Search for the cell housing the specified text and yield its (x, y) center coordinate. 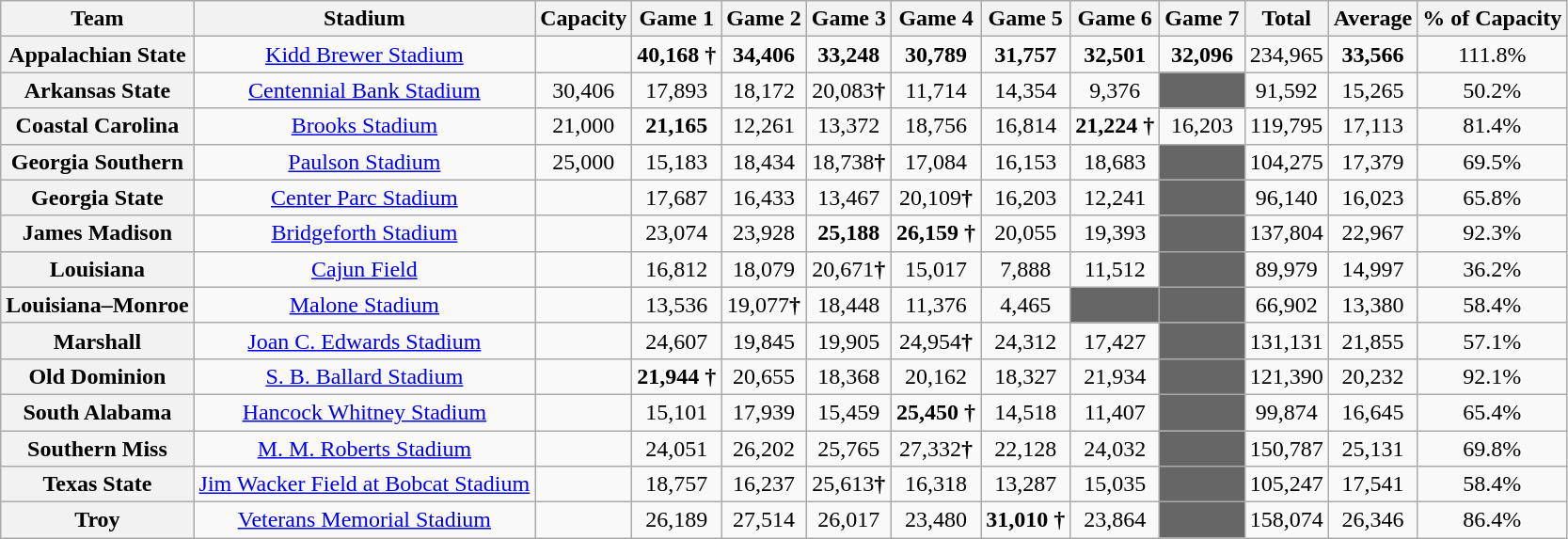
32,501 (1116, 55)
21,000 (583, 126)
15,183 (677, 162)
James Madison (98, 233)
26,189 (677, 520)
22,967 (1373, 233)
25,131 (1373, 449)
30,406 (583, 90)
36.2% (1492, 269)
69.8% (1492, 449)
South Alabama (98, 412)
20,232 (1373, 376)
16,645 (1373, 412)
21,944 † (677, 376)
33,566 (1373, 55)
40,168 † (677, 55)
Troy (98, 520)
11,407 (1116, 412)
Team (98, 19)
Total (1287, 19)
Joan C. Edwards Stadium (365, 341)
27,332† (937, 449)
23,480 (937, 520)
91,592 (1287, 90)
111.8% (1492, 55)
15,459 (848, 412)
105,247 (1287, 484)
25,000 (583, 162)
21,165 (677, 126)
65.8% (1492, 198)
24,954† (937, 341)
24,051 (677, 449)
Coastal Carolina (98, 126)
18,757 (677, 484)
4,465 (1025, 305)
16,237 (764, 484)
18,172 (764, 90)
Southern Miss (98, 449)
13,380 (1373, 305)
% of Capacity (1492, 19)
18,079 (764, 269)
26,346 (1373, 520)
16,318 (937, 484)
17,113 (1373, 126)
14,354 (1025, 90)
26,159 † (937, 233)
26,017 (848, 520)
34,406 (764, 55)
17,893 (677, 90)
15,017 (937, 269)
Jim Wacker Field at Bobcat Stadium (365, 484)
20,671† (848, 269)
Game 4 (937, 19)
16,812 (677, 269)
21,224 † (1116, 126)
92.1% (1492, 376)
Game 2 (764, 19)
12,261 (764, 126)
Game 7 (1202, 19)
57.1% (1492, 341)
24,312 (1025, 341)
15,101 (677, 412)
33,248 (848, 55)
17,541 (1373, 484)
31,757 (1025, 55)
69.5% (1492, 162)
21,855 (1373, 341)
26,202 (764, 449)
25,450 † (937, 412)
104,275 (1287, 162)
32,096 (1202, 55)
17,427 (1116, 341)
81.4% (1492, 126)
50.2% (1492, 90)
17,939 (764, 412)
Veterans Memorial Stadium (365, 520)
234,965 (1287, 55)
M. M. Roberts Stadium (365, 449)
20,162 (937, 376)
20,109† (937, 198)
Georgia Southern (98, 162)
Brooks Stadium (365, 126)
Paulson Stadium (365, 162)
Game 5 (1025, 19)
17,379 (1373, 162)
Arkansas State (98, 90)
Hancock Whitney Stadium (365, 412)
18,434 (764, 162)
121,390 (1287, 376)
7,888 (1025, 269)
13,536 (677, 305)
19,393 (1116, 233)
Kidd Brewer Stadium (365, 55)
23,928 (764, 233)
11,376 (937, 305)
13,467 (848, 198)
Marshall (98, 341)
65.4% (1492, 412)
18,368 (848, 376)
131,131 (1287, 341)
137,804 (1287, 233)
13,287 (1025, 484)
17,687 (677, 198)
16,153 (1025, 162)
66,902 (1287, 305)
18,738† (848, 162)
15,035 (1116, 484)
S. B. Ballard Stadium (365, 376)
Stadium (365, 19)
20,083† (848, 90)
18,756 (937, 126)
16,433 (764, 198)
19,845 (764, 341)
86.4% (1492, 520)
20,055 (1025, 233)
27,514 (764, 520)
Game 6 (1116, 19)
Old Dominion (98, 376)
31,010 † (1025, 520)
Louisiana–Monroe (98, 305)
158,074 (1287, 520)
119,795 (1287, 126)
25,765 (848, 449)
Texas State (98, 484)
18,683 (1116, 162)
18,327 (1025, 376)
16,023 (1373, 198)
22,128 (1025, 449)
89,979 (1287, 269)
Game 1 (677, 19)
15,265 (1373, 90)
25,613† (848, 484)
13,372 (848, 126)
Cajun Field (365, 269)
14,997 (1373, 269)
Centennial Bank Stadium (365, 90)
11,512 (1116, 269)
Appalachian State (98, 55)
16,814 (1025, 126)
18,448 (848, 305)
24,032 (1116, 449)
96,140 (1287, 198)
9,376 (1116, 90)
23,074 (677, 233)
23,864 (1116, 520)
21,934 (1116, 376)
24,607 (677, 341)
150,787 (1287, 449)
Center Parc Stadium (365, 198)
30,789 (937, 55)
99,874 (1287, 412)
Game 3 (848, 19)
25,188 (848, 233)
14,518 (1025, 412)
11,714 (937, 90)
Average (1373, 19)
12,241 (1116, 198)
Capacity (583, 19)
Georgia State (98, 198)
92.3% (1492, 233)
19,905 (848, 341)
19,077† (764, 305)
Bridgeforth Stadium (365, 233)
20,655 (764, 376)
Malone Stadium (365, 305)
17,084 (937, 162)
Louisiana (98, 269)
